Search for the cell housing the specified text and yield its (x, y) center coordinate. 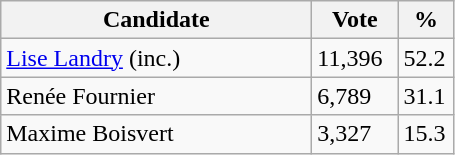
11,396 (355, 58)
52.2 (426, 58)
6,789 (355, 96)
Candidate (156, 20)
3,327 (355, 134)
Vote (355, 20)
Maxime Boisvert (156, 134)
% (426, 20)
31.1 (426, 96)
Lise Landry (inc.) (156, 58)
Renée Fournier (156, 96)
15.3 (426, 134)
